Output the (x, y) coordinate of the center of the cell containing the given text.  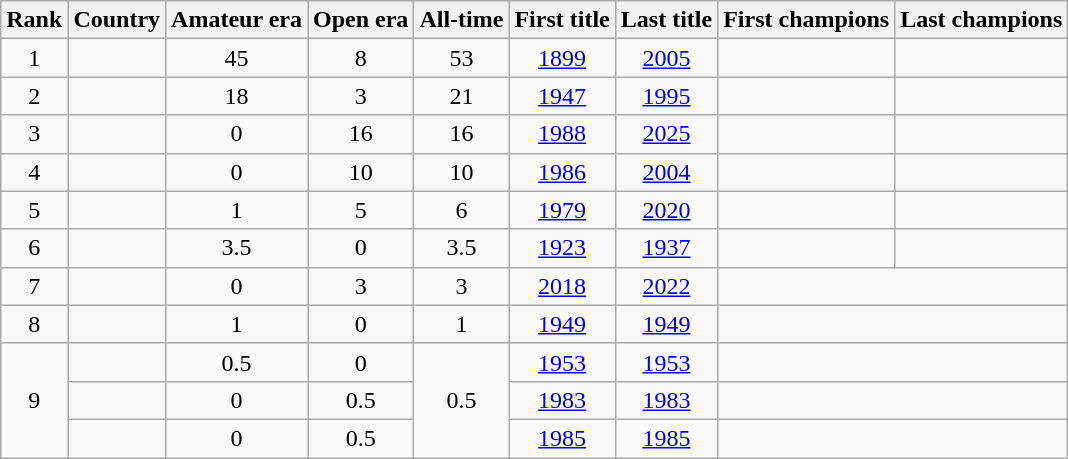
2 (34, 96)
1937 (666, 248)
2018 (562, 286)
Open era (361, 20)
Last title (666, 20)
2005 (666, 58)
First title (562, 20)
2020 (666, 210)
Last champions (982, 20)
1923 (562, 248)
1986 (562, 172)
Amateur era (237, 20)
21 (462, 96)
All-time (462, 20)
4 (34, 172)
2004 (666, 172)
1947 (562, 96)
Country (117, 20)
1899 (562, 58)
53 (462, 58)
Rank (34, 20)
2022 (666, 286)
9 (34, 400)
1979 (562, 210)
2025 (666, 134)
45 (237, 58)
1988 (562, 134)
18 (237, 96)
First champions (806, 20)
7 (34, 286)
1995 (666, 96)
